Scan for the cell matching the given text and deliver its (x, y) coordinate at center. 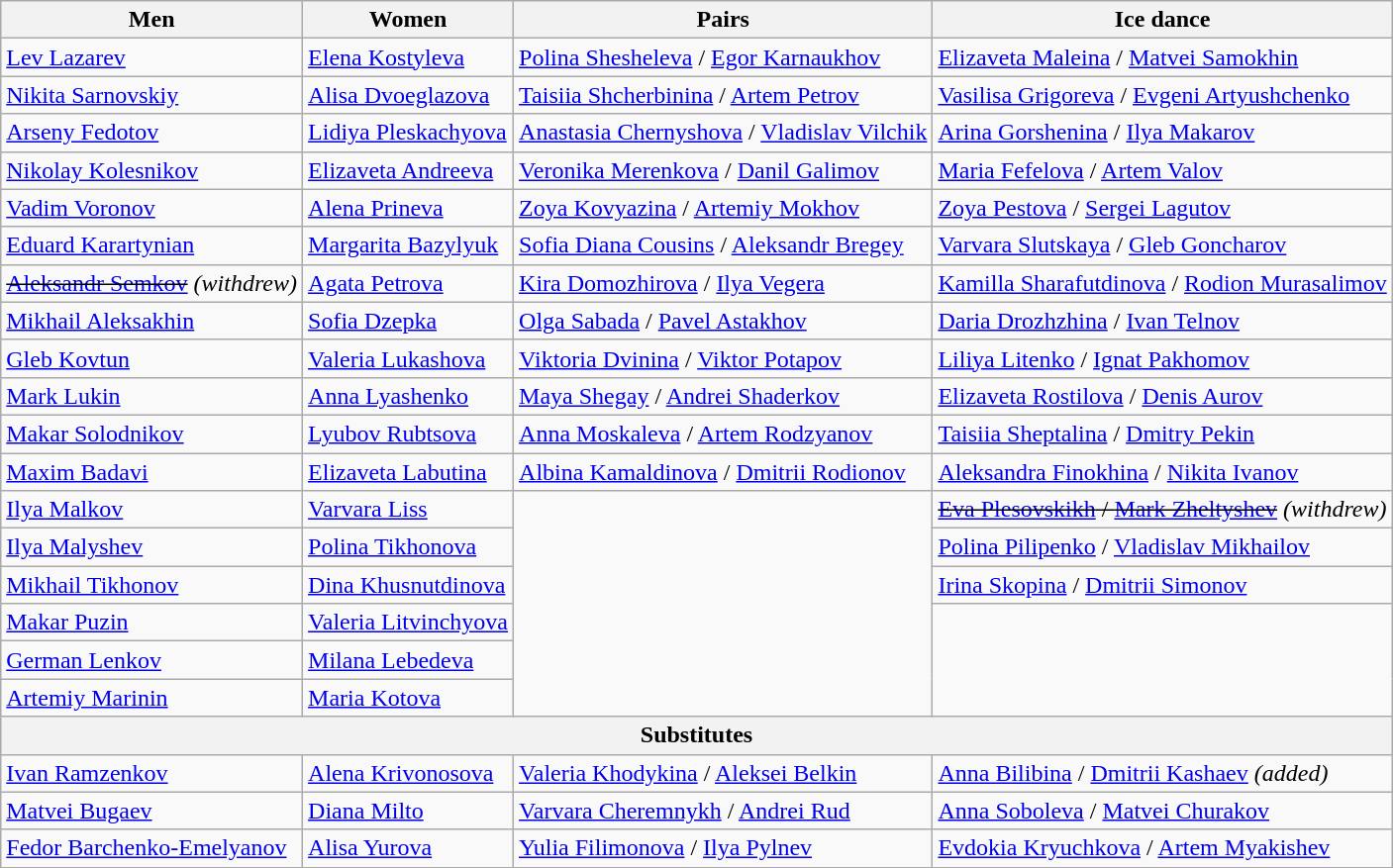
Valeria Lukashova (408, 358)
Daria Drozhzhina / Ivan Telnov (1162, 321)
Women (408, 20)
Milana Lebedeva (408, 660)
Diana Milto (408, 811)
Yulia Filimonova / Ilya Pylnev (723, 848)
Kamilla Sharafutdinova / Rodion Murasalimov (1162, 283)
Anna Moskaleva / Artem Rodzyanov (723, 434)
Sofia Diana Cousins / Aleksandr Bregey (723, 245)
Matvei Bugaev (152, 811)
Alena Krivonosova (408, 773)
Aleksandr Semkov (withdrew) (152, 283)
Vasilisa Grigoreva / Evgeni Artyushchenko (1162, 95)
Ivan Ramzenkov (152, 773)
Maxim Badavi (152, 472)
Irina Skopina / Dmitrii Simonov (1162, 585)
Lidiya Pleskachyova (408, 133)
Olga Sabada / Pavel Astakhov (723, 321)
Sofia Dzepka (408, 321)
Arina Gorshenina / Ilya Makarov (1162, 133)
Ilya Malyshev (152, 547)
Aleksandra Finokhina / Nikita Ivanov (1162, 472)
Ice dance (1162, 20)
Alisa Dvoeglazova (408, 95)
Maya Shegay / Andrei Shaderkov (723, 396)
Alisa Yurova (408, 848)
Nikita Sarnovskiy (152, 95)
Polina Shesheleva / Egor Karnaukhov (723, 57)
Varvara Cheremnykh / Andrei Rud (723, 811)
Fedor Barchenko-Emelyanov (152, 848)
Lev Lazarev (152, 57)
Polina Pilipenko / Vladislav Mikhailov (1162, 547)
Men (152, 20)
Elizaveta Andreeva (408, 170)
Polina Tikhonova (408, 547)
Substitutes (697, 735)
Mikhail Aleksakhin (152, 321)
Veronika Merenkova / Danil Galimov (723, 170)
Makar Solodnikov (152, 434)
Anna Bilibina / Dmitrii Kashaev (added) (1162, 773)
Mikhail Tikhonov (152, 585)
Elizaveta Rostilova / Denis Aurov (1162, 396)
Zoya Kovyazina / Artemiy Mokhov (723, 208)
Maria Kotova (408, 698)
Margarita Bazylyuk (408, 245)
Lyubov Rubtsova (408, 434)
Eva Plesovskikh / Mark Zheltyshev (withdrew) (1162, 510)
Gleb Kovtun (152, 358)
Eduard Karartynian (152, 245)
Elizaveta Maleina / Matvei Samokhin (1162, 57)
Elizaveta Labutina (408, 472)
Liliya Litenko / Ignat Pakhomov (1162, 358)
Maria Fefelova / Artem Valov (1162, 170)
Agata Petrova (408, 283)
Alena Prineva (408, 208)
Artemiy Marinin (152, 698)
Evdokia Kryuchkova / Artem Myakishev (1162, 848)
Taisiia Shcherbinina / Artem Petrov (723, 95)
Pairs (723, 20)
Zoya Pestova / Sergei Lagutov (1162, 208)
Varvara Slutskaya / Gleb Goncharov (1162, 245)
Valeria Litvinchyova (408, 623)
Dina Khusnutdinova (408, 585)
Kira Domozhirova / Ilya Vegera (723, 283)
Albina Kamaldinova / Dmitrii Rodionov (723, 472)
Taisiia Sheptalina / Dmitry Pekin (1162, 434)
German Lenkov (152, 660)
Vadim Voronov (152, 208)
Nikolay Kolesnikov (152, 170)
Ilya Malkov (152, 510)
Anna Lyashenko (408, 396)
Varvara Liss (408, 510)
Elena Kostyleva (408, 57)
Mark Lukin (152, 396)
Arseny Fedotov (152, 133)
Makar Puzin (152, 623)
Anna Soboleva / Matvei Churakov (1162, 811)
Anastasia Chernyshova / Vladislav Vilchik (723, 133)
Valeria Khodykina / Aleksei Belkin (723, 773)
Viktoria Dvinina / Viktor Potapov (723, 358)
